Pinpoint the cell where the given text exists, returning its (X, Y) midpoint coordinate. 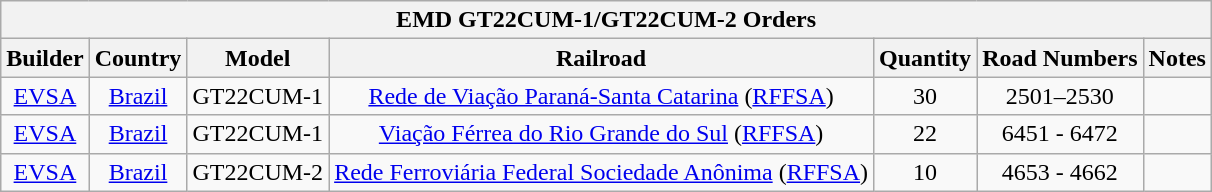
Country (138, 58)
10 (926, 172)
30 (926, 96)
Viação Férrea do Rio Grande do Sul (RFFSA) (602, 134)
Rede Ferroviária Federal Sociedade Anônima (RFFSA) (602, 172)
GT22CUM-2 (258, 172)
Quantity (926, 58)
2501–2530 (1060, 96)
Builder (45, 58)
4653 - 4662 (1060, 172)
Model (258, 58)
Rede de Viação Paraná-Santa Catarina (RFFSA) (602, 96)
Railroad (602, 58)
Notes (1177, 58)
22 (926, 134)
Road Numbers (1060, 58)
EMD GT22CUM-1/GT22CUM-2 Orders (606, 20)
6451 - 6472 (1060, 134)
